Scan for the cell matching the given text and deliver its [x, y] coordinate at center. 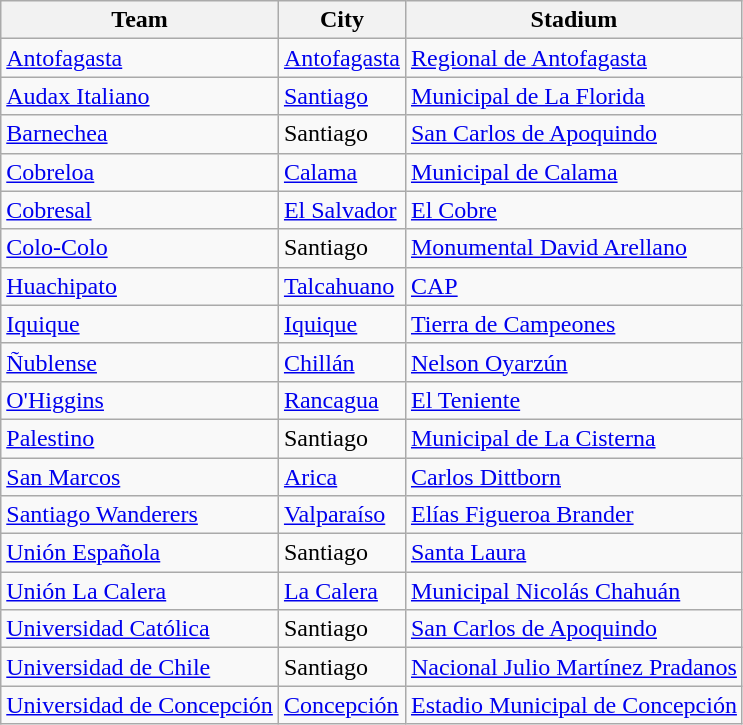
O'Higgins [140, 400]
Huachipato [140, 286]
Carlos Dittborn [574, 477]
Universidad Católica [140, 629]
El Salvador [342, 210]
Santa Laura [574, 553]
Cobreloa [140, 172]
Monumental David Arellano [574, 248]
Talcahuano [342, 286]
Arica [342, 477]
Unión Española [140, 553]
CAP [574, 286]
Barnechea [140, 134]
Municipal de La Cisterna [574, 438]
Chillán [342, 362]
Palestino [140, 438]
Nacional Julio Martínez Pradanos [574, 667]
Team [140, 20]
Universidad de Chile [140, 667]
Nelson Oyarzún [574, 362]
Audax Italiano [140, 96]
Valparaíso [342, 515]
Regional de Antofagasta [574, 58]
La Calera [342, 591]
Colo-Colo [140, 248]
Santiago Wanderers [140, 515]
Concepción [342, 705]
Ñublense [140, 362]
El Cobre [574, 210]
Calama [342, 172]
City [342, 20]
Unión La Calera [140, 591]
Municipal de La Florida [574, 96]
Stadium [574, 20]
Cobresal [140, 210]
Municipal Nicolás Chahuán [574, 591]
Estadio Municipal de Concepción [574, 705]
San Marcos [140, 477]
Municipal de Calama [574, 172]
Tierra de Campeones [574, 324]
Elías Figueroa Brander [574, 515]
El Teniente [574, 400]
Rancagua [342, 400]
Universidad de Concepción [140, 705]
